For the text-containing cell, return its midpoint in [x, y] coordinate format. 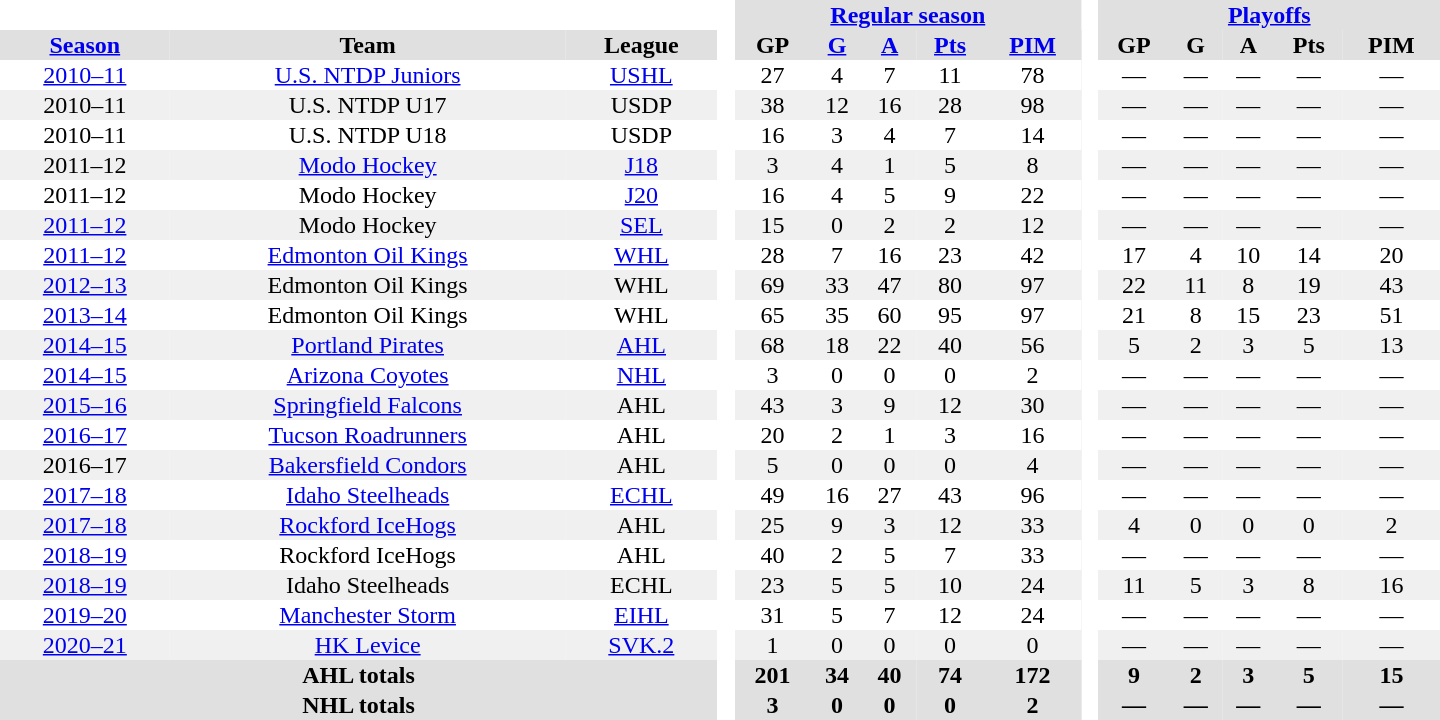
USHL [642, 75]
Playoffs [1270, 15]
SVK.2 [642, 645]
51 [1392, 315]
21 [1134, 315]
Manchester Storm [368, 615]
Regular season [908, 15]
56 [1032, 345]
172 [1032, 675]
49 [773, 495]
13 [1392, 345]
NHL totals [358, 705]
19 [1309, 285]
96 [1032, 495]
34 [838, 675]
60 [890, 315]
42 [1032, 255]
74 [950, 675]
47 [890, 285]
2015–16 [85, 405]
Tucson Roadrunners [368, 435]
17 [1134, 255]
Arizona Coyotes [368, 375]
Portland Pirates [368, 345]
2012–13 [85, 285]
78 [1032, 75]
J20 [642, 195]
2019–20 [85, 615]
Season [85, 45]
Bakersfield Condors [368, 465]
31 [773, 615]
U.S. NTDP U18 [368, 135]
AHL totals [358, 675]
25 [773, 525]
68 [773, 345]
EIHL [642, 615]
League [642, 45]
2020–21 [85, 645]
69 [773, 285]
30 [1032, 405]
201 [773, 675]
80 [950, 285]
NHL [642, 375]
35 [838, 315]
SEL [642, 225]
U.S. NTDP U17 [368, 105]
38 [773, 105]
98 [1032, 105]
U.S. NTDP Juniors [368, 75]
Team [368, 45]
18 [838, 345]
HK Levice [368, 645]
65 [773, 315]
Springfield Falcons [368, 405]
2013–14 [85, 315]
95 [950, 315]
J18 [642, 165]
